Provide the (X, Y) coordinate of the cell's center where the given text is located.  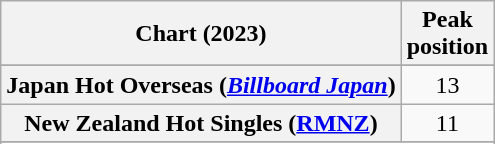
New Zealand Hot Singles (RMNZ) (201, 123)
Japan Hot Overseas (Billboard Japan) (201, 85)
11 (447, 123)
13 (447, 85)
Peakposition (447, 34)
Chart (2023) (201, 34)
